Extract the (x, y) coordinate from the center of the cell holding the provided text.  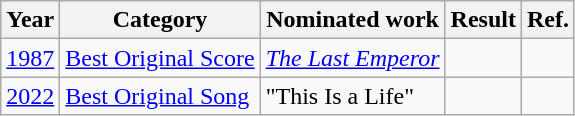
Year (30, 20)
1987 (30, 58)
Best Original Song (160, 96)
"This Is a Life" (352, 96)
The Last Emperor (352, 58)
Result (483, 20)
Ref. (548, 20)
Best Original Score (160, 58)
2022 (30, 96)
Category (160, 20)
Nominated work (352, 20)
